Locate the cell with the specified text and output its (x, y) center coordinate. 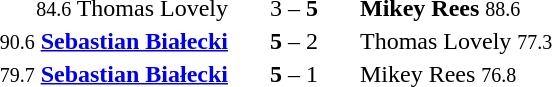
5 – 2 (294, 41)
